Return the [X, Y] coordinate for the center point of the cell that contains the specified text.  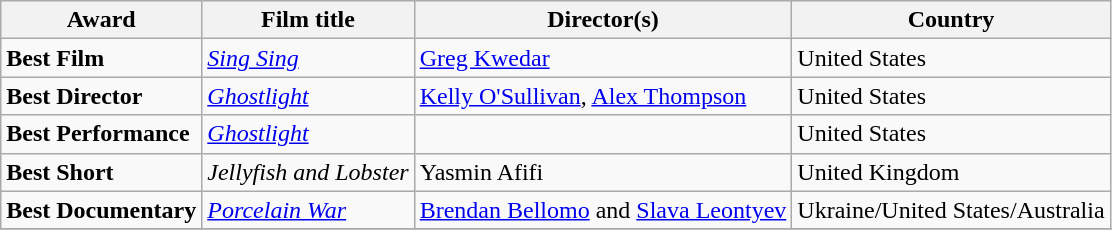
Film title [308, 20]
Best Director [102, 96]
Brendan Bellomo and Slava Leontyev [603, 210]
Yasmin Afifi [603, 172]
Director(s) [603, 20]
Porcelain War [308, 210]
Best Short [102, 172]
Greg Kwedar [603, 58]
Ukraine/United States/Australia [951, 210]
Best Film [102, 58]
Best Performance [102, 134]
Award [102, 20]
Sing Sing [308, 58]
United Kingdom [951, 172]
Country [951, 20]
Kelly O'Sullivan, Alex Thompson [603, 96]
Best Documentary [102, 210]
Jellyfish and Lobster [308, 172]
